Return [X, Y] of the center of cell containing provided text 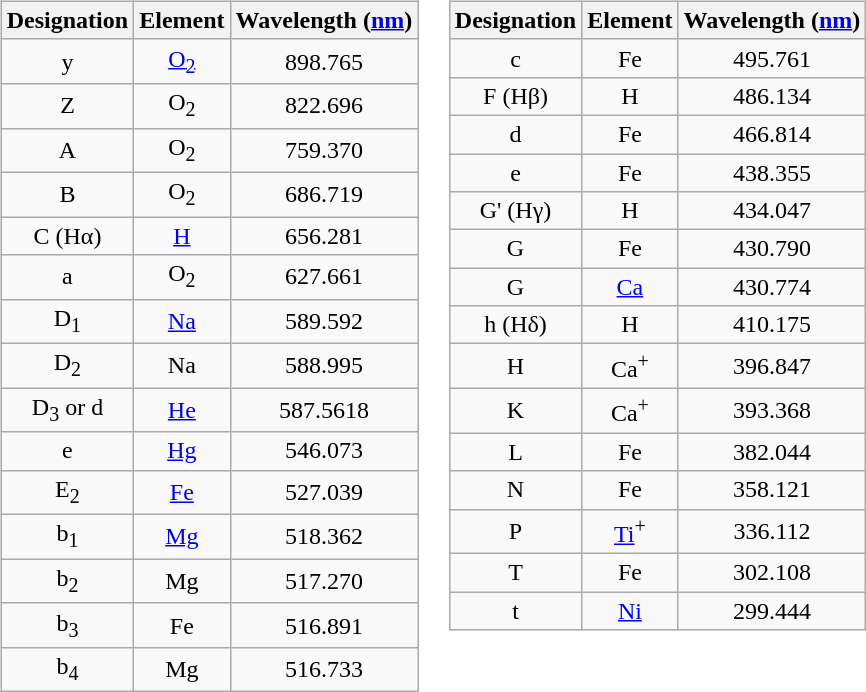
Ti+ [630, 532]
434.047 [772, 211]
358.121 [772, 490]
b2 [67, 581]
Hg [182, 451]
516.733 [324, 670]
466.814 [772, 134]
759.370 [324, 150]
L [515, 452]
336.112 [772, 532]
898.765 [324, 61]
E2 [67, 492]
527.039 [324, 492]
c [515, 58]
686.719 [324, 194]
302.108 [772, 573]
t [515, 611]
a [67, 277]
587.5618 [324, 410]
516.891 [324, 625]
822.696 [324, 106]
d [515, 134]
T [515, 573]
A [67, 150]
G' (Hγ) [515, 211]
495.761 [772, 58]
430.774 [772, 287]
486.134 [772, 96]
396.847 [772, 366]
517.270 [324, 581]
589.592 [324, 321]
h (Hδ) [515, 325]
410.175 [772, 325]
y [67, 61]
N [515, 490]
D2 [67, 365]
588.995 [324, 365]
P [515, 532]
He [182, 410]
F (Hβ) [515, 96]
382.044 [772, 452]
D3 or d [67, 410]
B [67, 194]
Z [67, 106]
D1 [67, 321]
656.281 [324, 236]
K [515, 410]
C (Hα) [67, 236]
627.661 [324, 277]
Ca [630, 287]
393.368 [772, 410]
430.790 [772, 249]
Ni [630, 611]
518.362 [324, 537]
299.444 [772, 611]
b3 [67, 625]
546.073 [324, 451]
438.355 [772, 173]
b1 [67, 537]
b4 [67, 670]
